Output the (X, Y) coordinate of the center of the cell containing the given text.  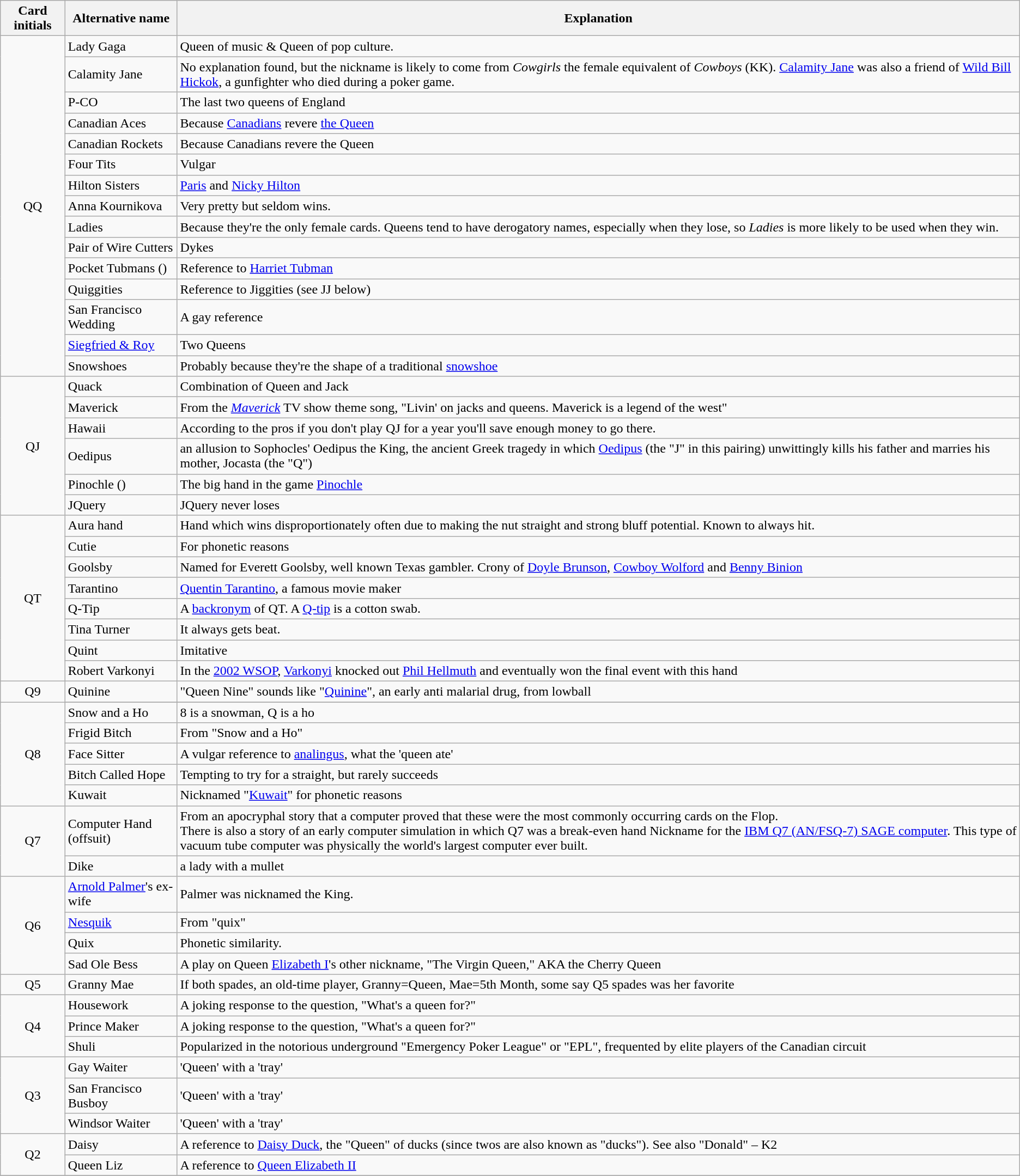
Very pretty but seldom wins. (598, 206)
Hand which wins disproportionately often due to making the nut straight and strong bluff potential. Known to always hit. (598, 526)
Nicknamed "Kuwait" for phonetic reasons (598, 795)
Reference to Jiggities (see JJ below) (598, 289)
Hawaii (121, 428)
Gay Waiter (121, 1068)
A reference to Queen Elizabeth II (598, 1165)
A gay reference (598, 317)
Anna Kournikova (121, 206)
From "quix" (598, 922)
Quack (121, 387)
a lady with a mullet (598, 866)
Dykes (598, 247)
QJ (33, 446)
QQ (33, 206)
Siegfried & Roy (121, 345)
Lady Gaga (121, 46)
Pinochle () (121, 484)
Snow and a Ho (121, 712)
Granny Mae (121, 984)
In the 2002 WSOP, Varkonyi knocked out Phil Hellmuth and eventually won the final event with this hand (598, 671)
From the Maverick TV show theme song, "Livin' on jacks and queens. Maverick is a legend of the west" (598, 407)
Pocket Tubmans () (121, 268)
8 is a snowman, Q is a ho (598, 712)
Pair of Wire Cutters (121, 247)
Vulgar (598, 164)
Arnold Palmer's ex-wife (121, 894)
Q5 (33, 984)
Canadian Aces (121, 123)
Two Queens (598, 345)
Ladies (121, 227)
Combination of Queen and Jack (598, 387)
Face Sitter (121, 754)
Kuwait (121, 795)
Four Tits (121, 164)
A reference to Daisy Duck, the "Queen" of ducks (since twos are also known as "ducks"). See also "Donald" – K2 (598, 1144)
Quiggities (121, 289)
Daisy (121, 1144)
Quix (121, 943)
JQuery never loses (598, 505)
Quentin Tarantino, a famous movie maker (598, 588)
A vulgar reference to analingus, what the 'queen ate' (598, 754)
Computer Hand (offsuit) (121, 831)
Q7 (33, 841)
Q8 (33, 754)
Bitch Called Hope (121, 775)
Q2 (33, 1155)
Tarantino (121, 588)
Shuli (121, 1047)
Alternative name (121, 19)
Card initials (33, 19)
The last two queens of England (598, 102)
For phonetic reasons (598, 546)
Q4 (33, 1026)
Cutie (121, 546)
Named for Everett Goolsby, well known Texas gambler. Crony of Doyle Brunson, Cowboy Wolford and Benny Binion (598, 567)
Canadian Rockets (121, 144)
From "Snow and a Ho" (598, 733)
Palmer was nicknamed the King. (598, 894)
Calamity Jane (121, 74)
Sad Ole Bess (121, 964)
Dike (121, 866)
Paris and Nicky Hilton (598, 185)
Q-Tip (121, 608)
A backronym of QT. A Q-tip is a cotton swab. (598, 608)
Quint (121, 650)
QT (33, 598)
Housework (121, 1005)
Popularized in the notorious underground "Emergency Poker League" or "EPL", frequented by elite players of the Canadian circuit (598, 1047)
Phonetic similarity. (598, 943)
Reference to Harriet Tubman (598, 268)
The big hand in the game Pinochle (598, 484)
Queen Liz (121, 1165)
Prince Maker (121, 1026)
Maverick (121, 407)
Quinine (121, 692)
Q3 (33, 1096)
Tempting to try for a straight, but rarely succeeds (598, 775)
According to the pros if you don't play QJ for a year you'll save enough money to go there. (598, 428)
Probably because they're the shape of a traditional snowshoe (598, 366)
Robert Varkonyi (121, 671)
San Francisco Wedding (121, 317)
JQuery (121, 505)
Tina Turner (121, 629)
Queen of music & Queen of pop culture. (598, 46)
Snowshoes (121, 366)
Imitative (598, 650)
"Queen Nine" sounds like "Quinine", an early anti malarial drug, from lowball (598, 692)
Q9 (33, 692)
P-CO (121, 102)
A play on Queen Elizabeth I's other nickname, "The Virgin Queen," AKA the Cherry Queen (598, 964)
Aura hand (121, 526)
Frigid Bitch (121, 733)
Q6 (33, 925)
It always gets beat. (598, 629)
Hilton Sisters (121, 185)
Nesquik (121, 922)
Goolsby (121, 567)
Explanation (598, 19)
Oedipus (121, 456)
San Francisco Busboy (121, 1096)
If both spades, an old-time player, Granny=Queen, Mae=5th Month, some say Q5 spades was her favorite (598, 984)
Windsor Waiter (121, 1124)
